Provide the [X, Y] coordinate of the cell's center where the given text is located.  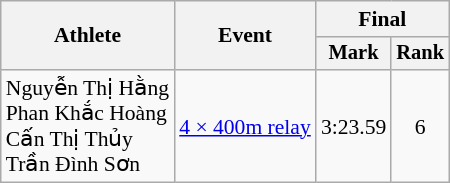
Athlete [88, 36]
Nguyễn Thị HằngPhan Khắc HoàngCấn Thị ThủyTrần Đình Sơn [88, 126]
Rank [420, 54]
Mark [354, 54]
Event [245, 36]
3:23.59 [354, 126]
Final [382, 19]
4 × 400m relay [245, 126]
6 [420, 126]
